Extract the (X, Y) coordinate from the center of the cell holding the provided text.  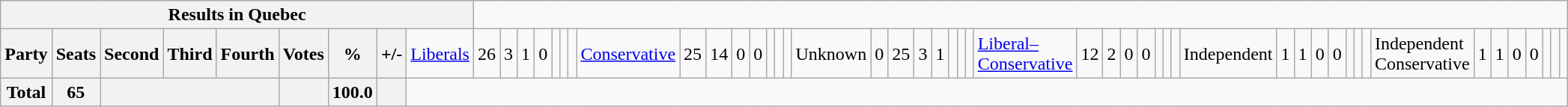
% (352, 54)
100.0 (352, 92)
Liberals (440, 54)
12 (1090, 54)
+/- (391, 54)
Conservative (628, 54)
2 (1111, 54)
Fourth (247, 54)
Third (190, 54)
Unknown (831, 54)
Votes (303, 54)
26 (487, 54)
65 (76, 92)
Seats (76, 54)
Independent (1228, 54)
14 (719, 54)
Results in Quebec (237, 15)
Second (132, 54)
Party (26, 54)
Total (26, 92)
Liberal–Conservative (1025, 54)
Independent Conservative (1422, 54)
